Capture the cell that displays the provided text and extract its [X, Y] central coordinate. 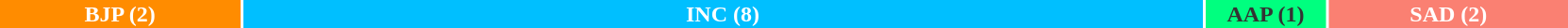
AAP (1) [1266, 14]
INC (8) [723, 14]
SAD (2) [1448, 14]
BJP (2) [120, 14]
